For the text-containing cell, return its midpoint in (X, Y) coordinate format. 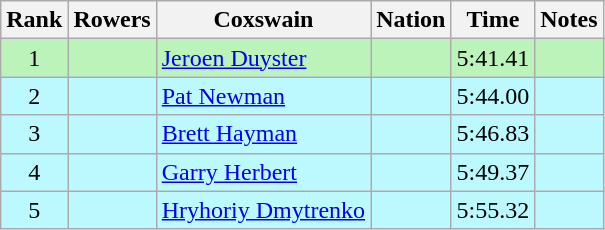
Rowers (112, 20)
Garry Herbert (263, 172)
5 (34, 210)
Time (493, 20)
Notes (569, 20)
Rank (34, 20)
1 (34, 58)
5:46.83 (493, 134)
Nation (411, 20)
2 (34, 96)
3 (34, 134)
5:49.37 (493, 172)
5:44.00 (493, 96)
5:41.41 (493, 58)
Hryhoriy Dmytrenko (263, 210)
Pat Newman (263, 96)
5:55.32 (493, 210)
Coxswain (263, 20)
4 (34, 172)
Brett Hayman (263, 134)
Jeroen Duyster (263, 58)
